Scan for the cell matching the given text and deliver its (x, y) coordinate at center. 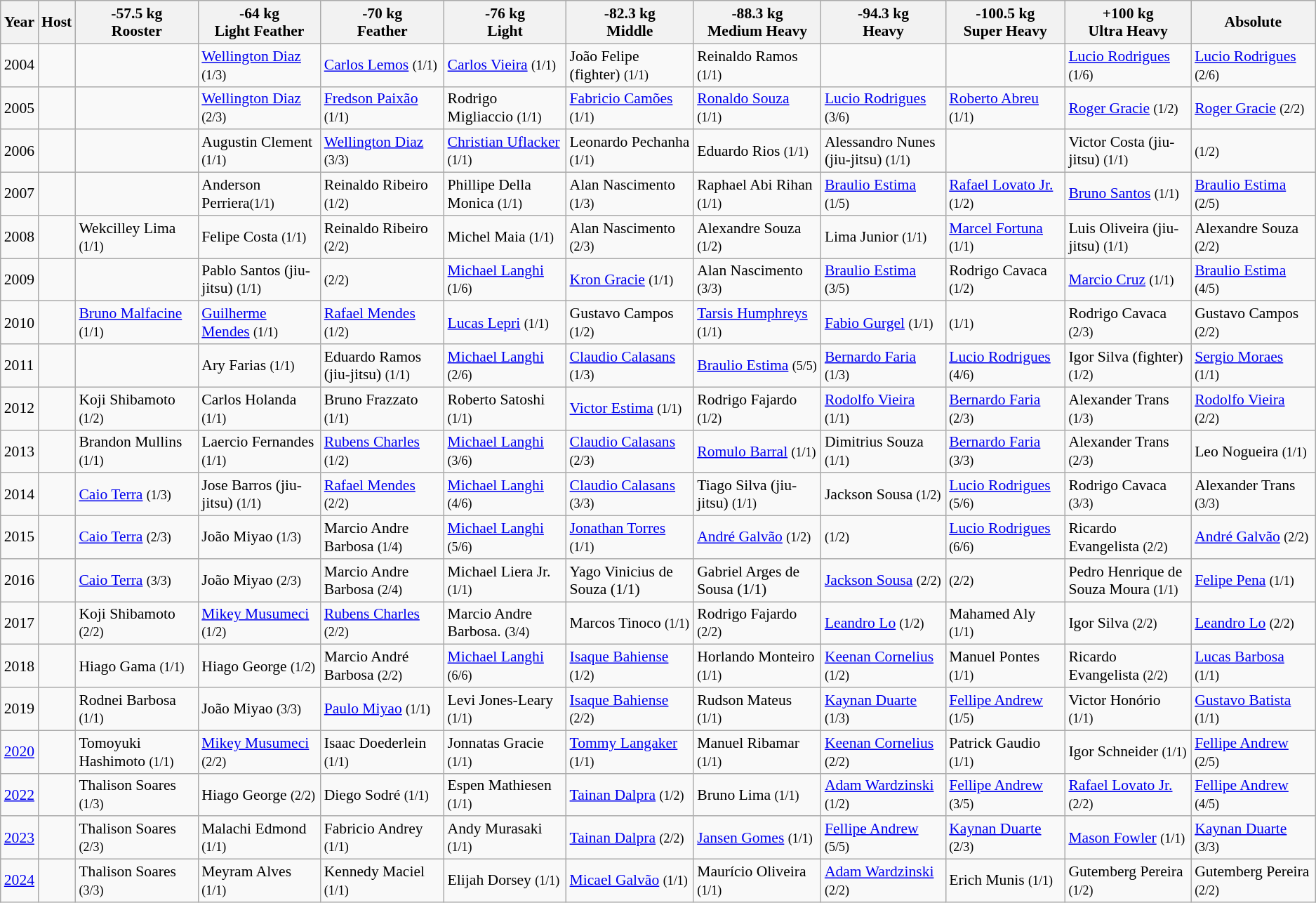
Gustavo Batista (1/1) (1254, 709)
-57.5 kgRooster (136, 22)
-82.3 kgMiddle (630, 22)
Pablo Santos (jiu-jitsu) (1/1) (259, 279)
2020 (20, 751)
Bernardo Faria (1/3) (883, 365)
Marcos Tinoco (1/1) (630, 624)
Caio Terra (3/3) (136, 580)
2006 (20, 152)
Alexander Trans (1/3) (1128, 409)
2009 (20, 279)
Claudio Calasans (2/3) (630, 451)
Felipe Pena (1/1) (1254, 580)
Yago Vinicius de Souza (1/1) (630, 580)
Mason Fowler (1/1) (1128, 838)
-100.5 kgSuper Heavy (1005, 22)
Lucas Barbosa (1/1) (1254, 666)
Fellipe Andrew (1/5) (1005, 709)
Michael Langhi (3/6) (505, 451)
Levi Jones-Leary (1/1) (505, 709)
Paulo Miyao (1/1) (383, 709)
Marcio Andre Barbosa (2/4) (383, 580)
Carlos Lemos (1/1) (383, 65)
Braulio Estima (4/5) (1254, 279)
Braulio Estima (5/5) (757, 365)
Igor Silva (fighter) (1/2) (1128, 365)
Marcel Fortuna (1/1) (1005, 237)
Alan Nascimento (3/3) (757, 279)
Reinaldo Ribeiro (2/2) (383, 237)
Bernardo Faria (3/3) (1005, 451)
Dimitrius Souza (1/1) (883, 451)
Michael Langhi (4/6) (505, 494)
2016 (20, 580)
Isaque Bahiense (2/2) (630, 709)
Roger Gracie (2/2) (1254, 108)
Gabriel Arges de Sousa (1/1) (757, 580)
Felipe Costa (1/1) (259, 237)
Phillipe Della Monica (1/1) (505, 194)
Ronaldo Souza (1/1) (757, 108)
Claudio Calasans (1/3) (630, 365)
Raphael Abi Rihan (1/1) (757, 194)
Wellington Diaz (2/3) (259, 108)
Mikey Musumeci (1/2) (259, 624)
Manuel Pontes (1/1) (1005, 666)
Patrick Gaudio (1/1) (1005, 751)
Bruno Santos (1/1) (1128, 194)
Tommy Langaker (1/1) (630, 751)
2013 (20, 451)
Jackson Sousa (1/2) (883, 494)
Roberto Abreu (1/1) (1005, 108)
Thalison Soares (2/3) (136, 838)
-94.3 kgHeavy (883, 22)
Rodrigo Fajardo (2/2) (757, 624)
Braulio Estima (1/5) (883, 194)
Michael Langhi (5/6) (505, 538)
Eduardo Ramos (jiu-jitsu) (1/1) (383, 365)
Braulio Estima (3/5) (883, 279)
Fellipe Andrew (2/5) (1254, 751)
Lucio Rodrigues (5/6) (1005, 494)
Alexander Trans (2/3) (1128, 451)
Rafael Mendes (2/2) (383, 494)
Rubens Charles (1/2) (383, 451)
2018 (20, 666)
Andy Murasaki (1/1) (505, 838)
Alan Nascimento (1/3) (630, 194)
Bruno Frazzato (1/1) (383, 409)
Rodrigo Migliaccio (1/1) (505, 108)
Tiago Silva (jiu-jitsu) (1/1) (757, 494)
2011 (20, 365)
Kaynan Duarte (3/3) (1254, 838)
Michael Langhi (1/6) (505, 279)
Fellipe Andrew (4/5) (1254, 795)
Tainan Dalpra (1/2) (630, 795)
Micael Galvão (1/1) (630, 881)
Leo Nogueira (1/1) (1254, 451)
Tarsis Humphreys (1/1) (757, 323)
Leandro Lo (1/2) (883, 624)
2007 (20, 194)
Anderson Perriera(1/1) (259, 194)
Fredson Paixão (1/1) (383, 108)
Sergio Moraes (1/1) (1254, 365)
Horlando Monteiro (1/1) (757, 666)
João Miyao (3/3) (259, 709)
Kaynan Duarte (2/3) (1005, 838)
Gustavo Campos (2/2) (1254, 323)
Fabio Gurgel (1/1) (883, 323)
Victor Costa (jiu-jitsu) (1/1) (1128, 152)
(1/1) (1005, 323)
Marcio Cruz (1/1) (1128, 279)
2022 (20, 795)
Jonnatas Gracie (1/1) (505, 751)
Rodolfo Vieira (1/1) (883, 409)
Hiago George (1/2) (259, 666)
Alan Nascimento (2/3) (630, 237)
Isaque Bahiense (1/2) (630, 666)
2005 (20, 108)
2004 (20, 65)
Lucio Rodrigues (2/6) (1254, 65)
Roger Gracie (1/2) (1128, 108)
Claudio Calasans (3/3) (630, 494)
Jose Barros (jiu-jitsu) (1/1) (259, 494)
Maurício Oliveira (1/1) (757, 881)
Michael Liera Jr. (1/1) (505, 580)
Fellipe Andrew (3/5) (1005, 795)
Keenan Cornelius (2/2) (883, 751)
Koji Shibamoto (2/2) (136, 624)
Laercio Fernandes (1/1) (259, 451)
Reinaldo Ribeiro (1/2) (383, 194)
Michael Langhi (6/6) (505, 666)
Host (56, 22)
Kron Gracie (1/1) (630, 279)
Keenan Cornelius (1/2) (883, 666)
Tomoyuki Hashimoto (1/1) (136, 751)
Adam Wardzinski (1/2) (883, 795)
Isaac Doederlein (1/1) (383, 751)
Wekcilley Lima (1/1) (136, 237)
Lucio Rodrigues (1/6) (1128, 65)
Bruno Lima (1/1) (757, 795)
Manuel Ribamar (1/1) (757, 751)
Thalison Soares (3/3) (136, 881)
Diego Sodré (1/1) (383, 795)
Jansen Gomes (1/1) (757, 838)
Bernardo Faria (2/3) (1005, 409)
André Galvão (1/2) (757, 538)
Marcio Andre Barbosa. (3/4) (505, 624)
Luis Oliveira (jiu-jitsu) (1/1) (1128, 237)
Rodolfo Vieira (2/2) (1254, 409)
Kennedy Maciel (1/1) (383, 881)
Carlos Vieira (1/1) (505, 65)
Alexandre Souza (1/2) (757, 237)
Gutemberg Pereira (1/2) (1128, 881)
Rafael Lovato Jr. (1/2) (1005, 194)
Hiago Gama (1/1) (136, 666)
Alexandre Souza (2/2) (1254, 237)
Roberto Satoshi (1/1) (505, 409)
Michel Maia (1/1) (505, 237)
João Miyao (2/3) (259, 580)
-76 kgLight (505, 22)
Braulio Estima (2/5) (1254, 194)
Erich Munis (1/1) (1005, 881)
Igor Schneider (1/1) (1128, 751)
Caio Terra (2/3) (136, 538)
Mahamed Aly (1/1) (1005, 624)
2023 (20, 838)
-88.3 kgMedium Heavy (757, 22)
Fabricio Andrey (1/1) (383, 838)
2024 (20, 881)
Lucas Lepri (1/1) (505, 323)
2019 (20, 709)
Marcio Andre Barbosa (1/4) (383, 538)
Rodrigo Cavaca (3/3) (1128, 494)
2010 (20, 323)
Reinaldo Ramos (1/1) (757, 65)
André Galvão (2/2) (1254, 538)
Leonardo Pechanha (1/1) (630, 152)
Espen Mathiesen (1/1) (505, 795)
Romulo Barral (1/1) (757, 451)
+100 kgUltra Heavy (1128, 22)
Absolute (1254, 22)
Jonathan Torres (1/1) (630, 538)
Pedro Henrique de Souza Moura (1/1) (1128, 580)
Alessandro Nunes (jiu-jitsu) (1/1) (883, 152)
Caio Terra (1/3) (136, 494)
Wellington Diaz (1/3) (259, 65)
Lucio Rodrigues (4/6) (1005, 365)
Wellington Diaz (3/3) (383, 152)
Rodrigo Cavaca (2/3) (1128, 323)
Rodrigo Cavaca (1/2) (1005, 279)
Kaynan Duarte (1/3) (883, 709)
-70 kgFeather (383, 22)
Christian Uflacker (1/1) (505, 152)
Marcio André Barbosa (2/2) (383, 666)
Thalison Soares (1/3) (136, 795)
Fellipe Andrew (5/5) (883, 838)
Guilherme Mendes (1/1) (259, 323)
Augustin Clement (1/1) (259, 152)
Rodrigo Fajardo (1/2) (757, 409)
Rafael Lovato Jr.(2/2) (1128, 795)
Malachi Edmond (1/1) (259, 838)
Lima Junior (1/1) (883, 237)
Michael Langhi (2/6) (505, 365)
-64 kgLight Feather (259, 22)
Rubens Charles (2/2) (383, 624)
Carlos Holanda (1/1) (259, 409)
Brandon Mullins (1/1) (136, 451)
2008 (20, 237)
2014 (20, 494)
Rudson Mateus (1/1) (757, 709)
Victor Honório (1/1) (1128, 709)
Leandro Lo (2/2) (1254, 624)
Tainan Dalpra (2/2) (630, 838)
Eduardo Rios (1/1) (757, 152)
2012 (20, 409)
João Miyao (1/3) (259, 538)
2017 (20, 624)
Lucio Rodrigues (6/6) (1005, 538)
Alexander Trans (3/3) (1254, 494)
Ary Farias (1/1) (259, 365)
Lucio Rodrigues (3/6) (883, 108)
Fabricio Camões (1/1) (630, 108)
Gutemberg Pereira (2/2) (1254, 881)
Elijah Dorsey (1/1) (505, 881)
Jackson Sousa (2/2) (883, 580)
Hiago George (2/2) (259, 795)
Rafael Mendes (1/2) (383, 323)
João Felipe (fighter) (1/1) (630, 65)
2015 (20, 538)
Mikey Musumeci (2/2) (259, 751)
Victor Estima (1/1) (630, 409)
Gustavo Campos (1/2) (630, 323)
Year (20, 22)
Rodnei Barbosa (1/1) (136, 709)
Bruno Malfacine (1/1) (136, 323)
Igor Silva (2/2) (1128, 624)
Koji Shibamoto (1/2) (136, 409)
Meyram Alves (1/1) (259, 881)
Adam Wardzinski (2/2) (883, 881)
